Return the [x, y] coordinate for the center point of the cell that contains the specified text.  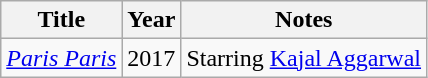
Title [62, 20]
Notes [304, 20]
Paris Paris [62, 58]
Starring Kajal Aggarwal [304, 58]
2017 [152, 58]
Year [152, 20]
